Extract the [x, y] coordinate from the center of the cell holding the provided text.  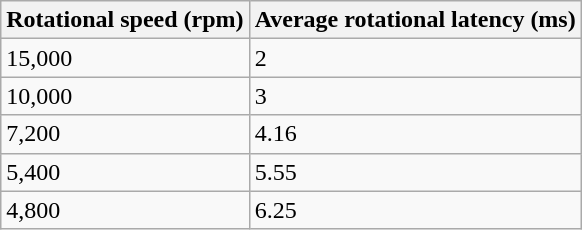
5.55 [415, 172]
15,000 [125, 58]
2 [415, 58]
4.16 [415, 134]
Average rotational latency (ms) [415, 20]
5,400 [125, 172]
Rotational speed (rpm) [125, 20]
7,200 [125, 134]
6.25 [415, 210]
3 [415, 96]
4,800 [125, 210]
10,000 [125, 96]
